Identify which cell holds the provided text, then report its (X, Y) central coordinate. 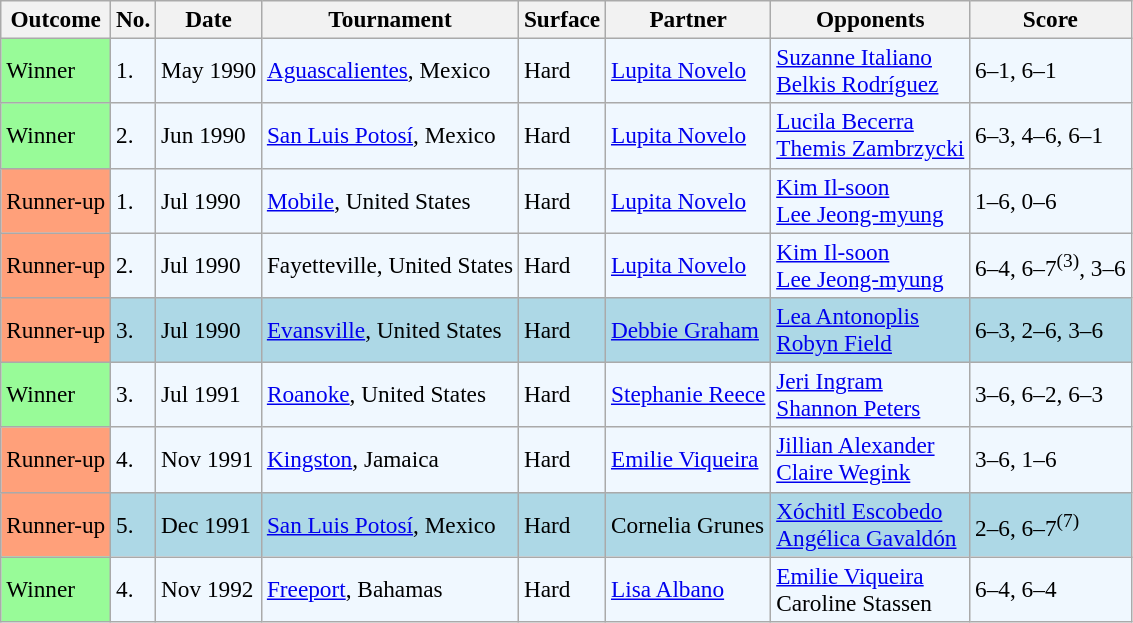
6–4, 6–4 (1050, 588)
Opponents (870, 19)
Emilie Viqueira Caroline Stassen (870, 588)
Jeri Ingram Shannon Peters (870, 394)
6–3, 2–6, 3–6 (1050, 330)
Aguascalientes, Mexico (390, 70)
Suzanne Italiano Belkis Rodríguez (870, 70)
Lisa Albano (688, 588)
Date (209, 19)
5. (134, 524)
Fayetteville, United States (390, 264)
Nov 1991 (209, 460)
Jul 1991 (209, 394)
May 1990 (209, 70)
1–6, 0–6 (1050, 200)
Stephanie Reece (688, 394)
Partner (688, 19)
Mobile, United States (390, 200)
Dec 1991 (209, 524)
Surface (562, 19)
Freeport, Bahamas (390, 588)
Jillian Alexander Claire Wegink (870, 460)
Debbie Graham (688, 330)
Kingston, Jamaica (390, 460)
Emilie Viqueira (688, 460)
3–6, 6–2, 6–3 (1050, 394)
Outcome (56, 19)
Score (1050, 19)
Evansville, United States (390, 330)
No. (134, 19)
Lucila Becerra Themis Zambrzycki (870, 136)
6–4, 6–7(3), 3–6 (1050, 264)
Jun 1990 (209, 136)
6–3, 4–6, 6–1 (1050, 136)
Xóchitl Escobedo Angélica Gavaldón (870, 524)
2–6, 6–7(7) (1050, 524)
Lea Antonoplis Robyn Field (870, 330)
Roanoke, United States (390, 394)
Tournament (390, 19)
3–6, 1–6 (1050, 460)
Cornelia Grunes (688, 524)
Nov 1992 (209, 588)
6–1, 6–1 (1050, 70)
